Identify which cell holds the provided text, then report its [X, Y] central coordinate. 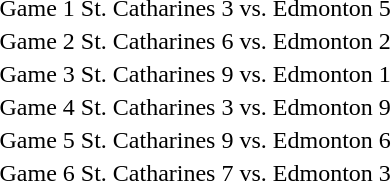
3 [228, 107]
6 [228, 41]
